Output the (X, Y) coordinate of the center of the cell containing the given text.  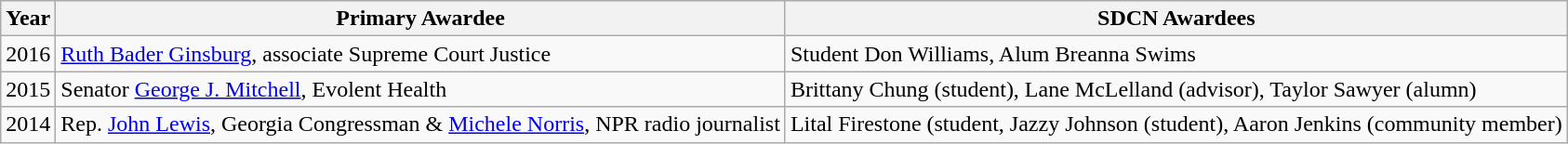
Student Don Williams, Alum Breanna Swims (1176, 54)
2014 (28, 124)
Rep. John Lewis, Georgia Congressman & Michele Norris, NPR radio journalist (420, 124)
Senator George J. Mitchell, Evolent Health (420, 89)
Year (28, 19)
Primary Awardee (420, 19)
Ruth Bader Ginsburg, associate Supreme Court Justice (420, 54)
SDCN Awardees (1176, 19)
Lital Firestone (student, Jazzy Johnson (student), Aaron Jenkins (community member) (1176, 124)
2016 (28, 54)
2015 (28, 89)
Brittany Chung (student), Lane McLelland (advisor), Taylor Sawyer (alumn) (1176, 89)
